For the text-containing cell, return its midpoint in (x, y) coordinate format. 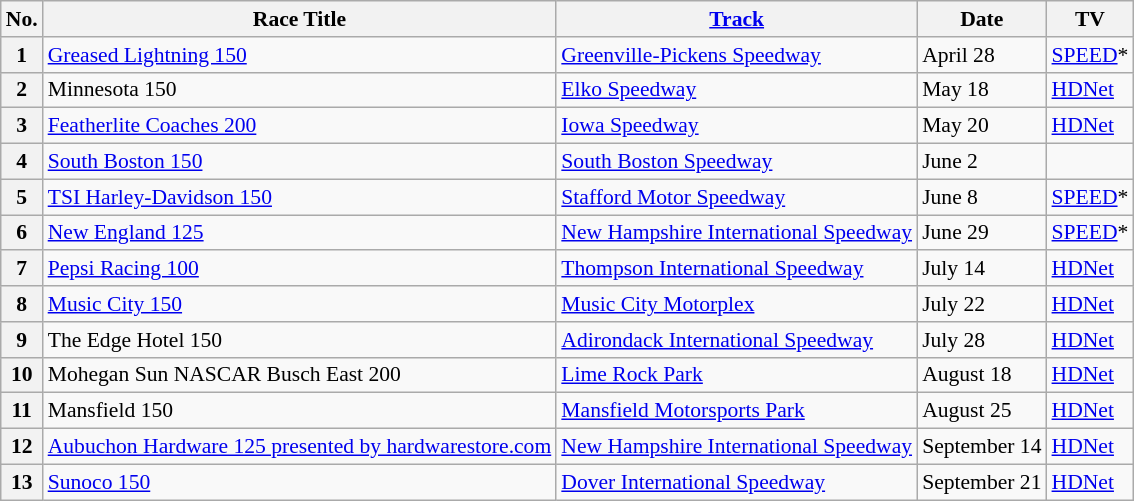
Music City Motorplex (736, 304)
May 20 (982, 126)
Mohegan Sun NASCAR Busch East 200 (300, 375)
Featherlite Coaches 200 (300, 126)
Adirondack International Speedway (736, 340)
Date (982, 19)
Dover International Speedway (736, 482)
12 (22, 447)
June 29 (982, 233)
April 28 (982, 55)
Track (736, 19)
TSI Harley-Davidson 150 (300, 197)
Music City 150 (300, 304)
2 (22, 90)
The Edge Hotel 150 (300, 340)
7 (22, 269)
August 18 (982, 375)
August 25 (982, 411)
July 28 (982, 340)
TV (1090, 19)
Mansfield Motorsports Park (736, 411)
5 (22, 197)
New England 125 (300, 233)
September 21 (982, 482)
No. (22, 19)
September 14 (982, 447)
Sunoco 150 (300, 482)
Lime Rock Park (736, 375)
Elko Speedway (736, 90)
Aubuchon Hardware 125 presented by hardwarestore.com (300, 447)
July 22 (982, 304)
Mansfield 150 (300, 411)
4 (22, 162)
Thompson International Speedway (736, 269)
10 (22, 375)
6 (22, 233)
July 14 (982, 269)
South Boston 150 (300, 162)
Pepsi Racing 100 (300, 269)
9 (22, 340)
Minnesota 150 (300, 90)
Stafford Motor Speedway (736, 197)
3 (22, 126)
Greased Lightning 150 (300, 55)
June 2 (982, 162)
13 (22, 482)
8 (22, 304)
11 (22, 411)
June 8 (982, 197)
South Boston Speedway (736, 162)
May 18 (982, 90)
Race Title (300, 19)
1 (22, 55)
Iowa Speedway (736, 126)
Greenville-Pickens Speedway (736, 55)
